From the cell containing the given text, extract its center point as (X, Y) coordinate. 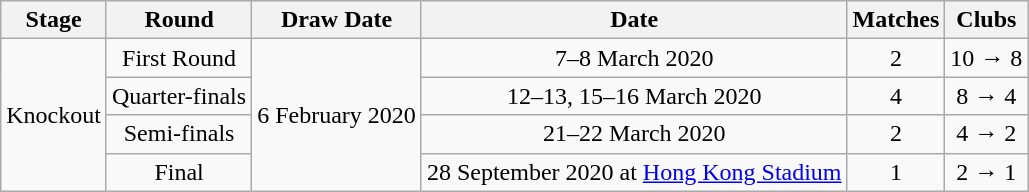
Final (178, 172)
Matches (896, 20)
Clubs (986, 20)
Knockout (54, 115)
10 → 8 (986, 58)
4 → 2 (986, 134)
Round (178, 20)
8 → 4 (986, 96)
7–8 March 2020 (634, 58)
2 → 1 (986, 172)
6 February 2020 (337, 115)
Draw Date (337, 20)
28 September 2020 at Hong Kong Stadium (634, 172)
Stage (54, 20)
1 (896, 172)
4 (896, 96)
Date (634, 20)
Semi-finals (178, 134)
21–22 March 2020 (634, 134)
12–13, 15–16 March 2020 (634, 96)
First Round (178, 58)
Quarter-finals (178, 96)
